Pinpoint the cell where the given text exists, returning its (x, y) midpoint coordinate. 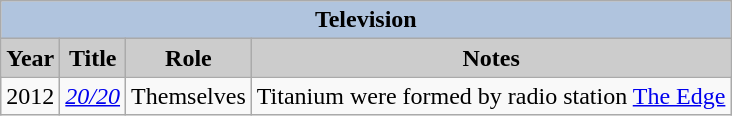
Year (30, 58)
Notes (491, 58)
Title (93, 58)
Themselves (189, 96)
Television (366, 20)
2012 (30, 96)
Titanium were formed by radio station The Edge (491, 96)
20/20 (93, 96)
Role (189, 58)
